Find where the given text appears and provide that cell's center as (x, y) coordinate. 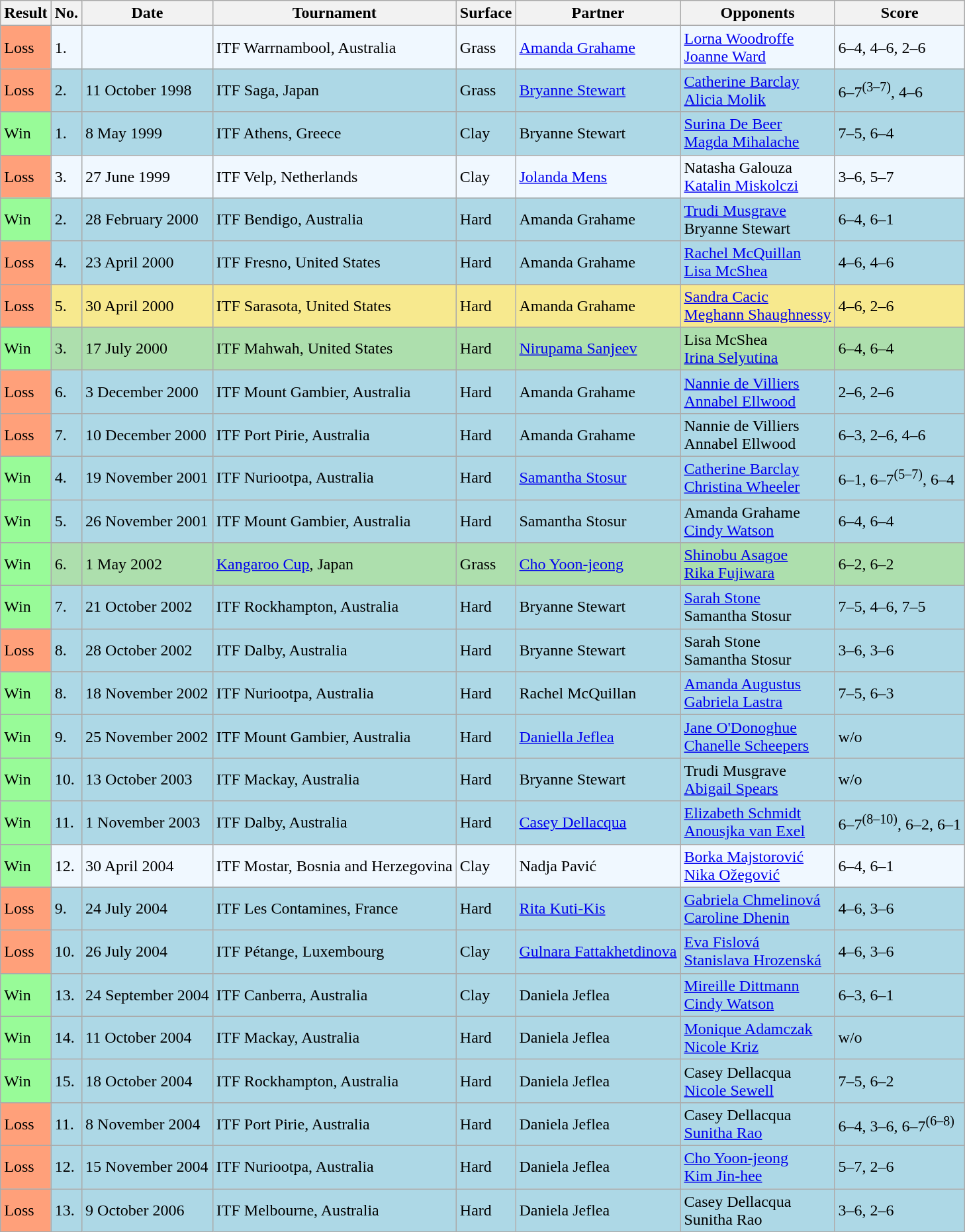
5–7, 2–6 (899, 1166)
Jolanda Mens (598, 176)
6–7(3–7), 4–6 (899, 90)
4–6, 4–6 (899, 262)
3–6, 5–7 (899, 176)
6–1, 6–7(5–7), 6–4 (899, 478)
Casey Dellacqua Nicole Sewell (757, 1080)
6–4, 3–6, 6–7(6–8) (899, 1124)
Cho Yoon-jeong (598, 564)
17 July 2000 (148, 348)
Eva Fislová Stanislava Hrozenská (757, 952)
25 November 2002 (148, 736)
Borka Majstorović Nika Ožegović (757, 866)
6–3, 2–6, 4–6 (899, 434)
Catherine Barclay Alicia Molik (757, 90)
11 October 2004 (148, 1038)
ITF Velp, Netherlands (334, 176)
Elizabeth Schmidt Anousjka van Exel (757, 822)
23 April 2000 (148, 262)
Monique Adamczak Nicole Kriz (757, 1038)
18 November 2002 (148, 694)
11 October 1998 (148, 90)
Score (899, 13)
Shinobu Asagoe Rika Fujiwara (757, 564)
Date (148, 13)
6–3, 6–1 (899, 994)
4–6, 2–6 (899, 306)
Opponents (757, 13)
ITF Canberra, Australia (334, 994)
Nirupama Sanjeev (598, 348)
Lisa McShea Irina Selyutina (757, 348)
6–2, 6–2 (899, 564)
No. (66, 13)
10 December 2000 (148, 434)
Nadja Pavić (598, 866)
Surface (486, 13)
Rachel McQuillan (598, 694)
3–6, 3–6 (899, 650)
Gulnara Fattakhetdinova (598, 952)
14. (66, 1038)
Catherine Barclay Christina Wheeler (757, 478)
21 October 2002 (148, 608)
1 May 2002 (148, 564)
ITF Athens, Greece (334, 134)
7–5, 6–4 (899, 134)
3 December 2000 (148, 392)
Amanda Grahame Cindy Watson (757, 520)
2–6, 2–6 (899, 392)
Daniella Jeflea (598, 736)
7–5, 6–2 (899, 1080)
8 May 1999 (148, 134)
24 July 2004 (148, 908)
Rachel McQuillan Lisa McShea (757, 262)
24 September 2004 (148, 994)
ITF Melbourne, Australia (334, 1210)
Surina De Beer Magda Mihalache (757, 134)
7–5, 4–6, 7–5 (899, 608)
Partner (598, 13)
28 October 2002 (148, 650)
Trudi Musgrave Abigail Spears (757, 780)
ITF Pétange, Luxembourg (334, 952)
Jane O'Donoghue Chanelle Scheepers (757, 736)
18 October 2004 (148, 1080)
27 June 1999 (148, 176)
Mireille Dittmann Cindy Watson (757, 994)
Rita Kuti-Kis (598, 908)
ITF Bendigo, Australia (334, 220)
ITF Fresno, United States (334, 262)
Lorna Woodroffe Joanne Ward (757, 48)
9 October 2006 (148, 1210)
Natasha Galouza Katalin Miskolczi (757, 176)
Gabriela Chmelinová Caroline Dhenin (757, 908)
ITF Mahwah, United States (334, 348)
15. (66, 1080)
1 November 2003 (148, 822)
30 April 2000 (148, 306)
13 October 2003 (148, 780)
Cho Yoon-jeong Kim Jin-hee (757, 1166)
Kangaroo Cup, Japan (334, 564)
6–4, 4–6, 2–6 (899, 48)
Trudi Musgrave Bryanne Stewart (757, 220)
28 February 2000 (148, 220)
ITF Warrnambool, Australia (334, 48)
ITF Mostar, Bosnia and Herzegovina (334, 866)
Amanda Augustus Gabriela Lastra (757, 694)
Tournament (334, 13)
ITF Sarasota, United States (334, 306)
8 November 2004 (148, 1124)
Result (26, 13)
Sandra Cacic Meghann Shaughnessy (757, 306)
Casey Dellacqua (598, 822)
3–6, 2–6 (899, 1210)
ITF Saga, Japan (334, 90)
15 November 2004 (148, 1166)
26 November 2001 (148, 520)
19 November 2001 (148, 478)
ITF Les Contamines, France (334, 908)
7–5, 6–3 (899, 694)
6–7(8–10), 6–2, 6–1 (899, 822)
26 July 2004 (148, 952)
30 April 2004 (148, 866)
